Find where the given text appears and provide that cell's center as [X, Y] coordinate. 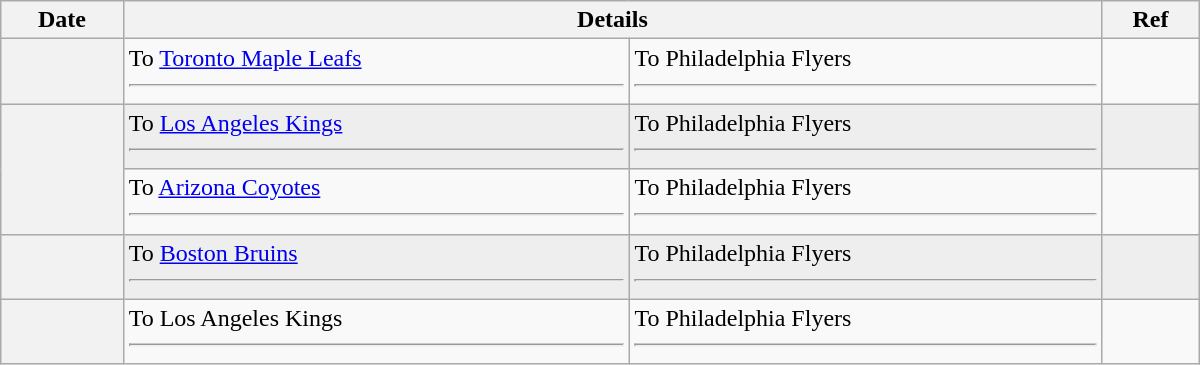
Date [62, 20]
To Arizona Coyotes [376, 202]
Ref [1151, 20]
To Boston Bruins [376, 266]
To Toronto Maple Leafs [376, 72]
Details [612, 20]
